Identify which cell holds the provided text, then report its [X, Y] central coordinate. 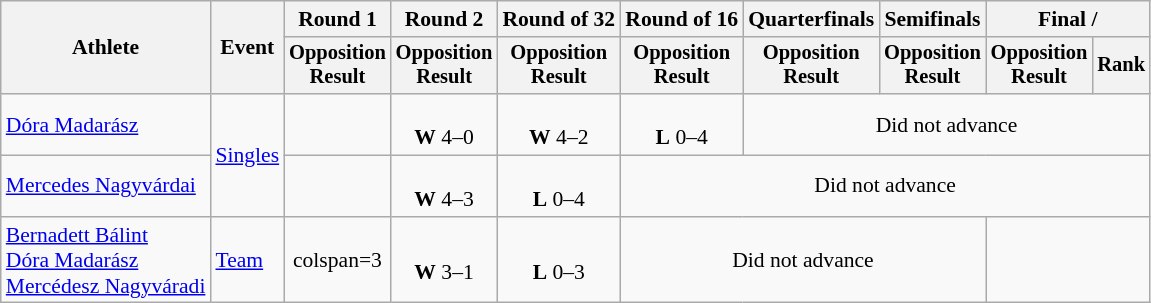
Singles [247, 155]
W 4–2 [558, 124]
Semifinals [932, 19]
Athlete [106, 48]
Rank [1121, 66]
Mercedes Nagyvárdai [106, 186]
Round of 32 [558, 19]
Round 2 [444, 19]
Round of 16 [682, 19]
W 4–0 [444, 124]
Quarterfinals [811, 19]
Round 1 [338, 19]
Dóra Madarász [106, 124]
W 4–3 [444, 186]
Final / [1068, 19]
Event [247, 48]
